Identify which cell holds the provided text, then report its (x, y) central coordinate. 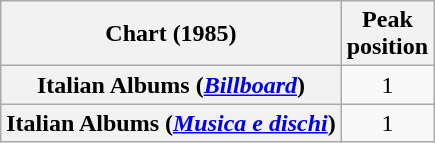
Italian Albums (Billboard) (171, 85)
Peakposition (387, 34)
Chart (1985) (171, 34)
Italian Albums (Musica e dischi) (171, 123)
